Determine the [x, y] coordinate at the center of the cell enclosing the given text.  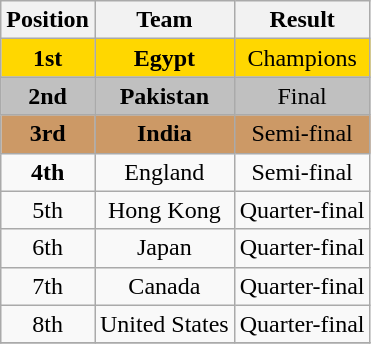
2nd [48, 96]
5th [48, 210]
1st [48, 58]
Position [48, 20]
4th [48, 172]
Champions [302, 58]
7th [48, 286]
Final [302, 96]
Canada [164, 286]
3rd [48, 134]
Egypt [164, 58]
England [164, 172]
Hong Kong [164, 210]
Team [164, 20]
United States [164, 324]
8th [48, 324]
Japan [164, 248]
Pakistan [164, 96]
Result [302, 20]
India [164, 134]
6th [48, 248]
